For the text-containing cell, return its midpoint in [X, Y] coordinate format. 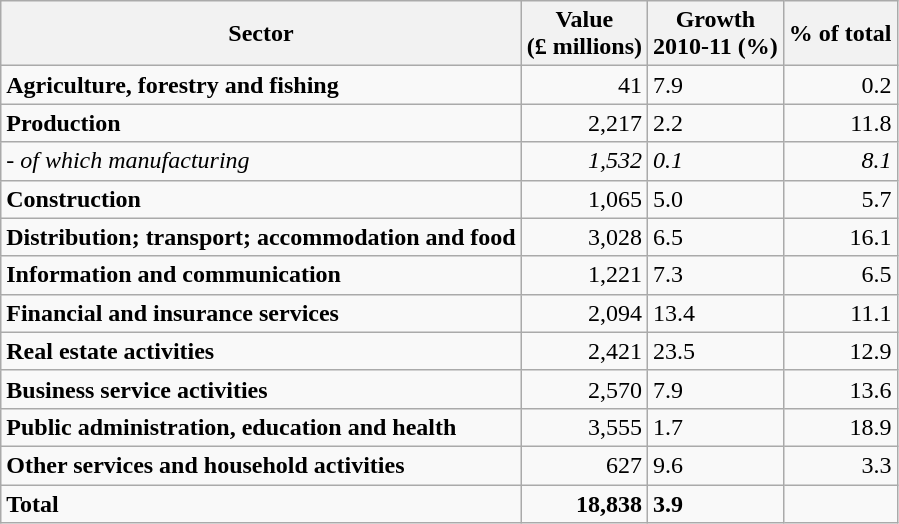
13.4 [716, 313]
% of total [840, 34]
2,570 [584, 389]
Value (£ millions) [584, 34]
0.1 [716, 161]
Business service activities [261, 389]
Growth 2010-11 (%) [716, 34]
2,094 [584, 313]
Construction [261, 199]
3.3 [840, 465]
11.1 [840, 313]
18,838 [584, 503]
23.5 [716, 351]
627 [584, 465]
Distribution; transport; accommodation and food [261, 237]
41 [584, 85]
9.6 [716, 465]
1,065 [584, 199]
12.9 [840, 351]
Production [261, 123]
3,555 [584, 427]
Sector [261, 34]
2,217 [584, 123]
8.1 [840, 161]
Total [261, 503]
Agriculture, forestry and fishing [261, 85]
11.8 [840, 123]
1,221 [584, 275]
Information and communication [261, 275]
Real estate activities [261, 351]
- of which manufacturing [261, 161]
Other services and household activities [261, 465]
0.2 [840, 85]
3.9 [716, 503]
2.2 [716, 123]
1.7 [716, 427]
Financial and insurance services [261, 313]
2,421 [584, 351]
13.6 [840, 389]
7.3 [716, 275]
5.0 [716, 199]
16.1 [840, 237]
5.7 [840, 199]
1,532 [584, 161]
3,028 [584, 237]
18.9 [840, 427]
Public administration, education and health [261, 427]
